Extract the [x, y] coordinate from the center of the cell holding the provided text.  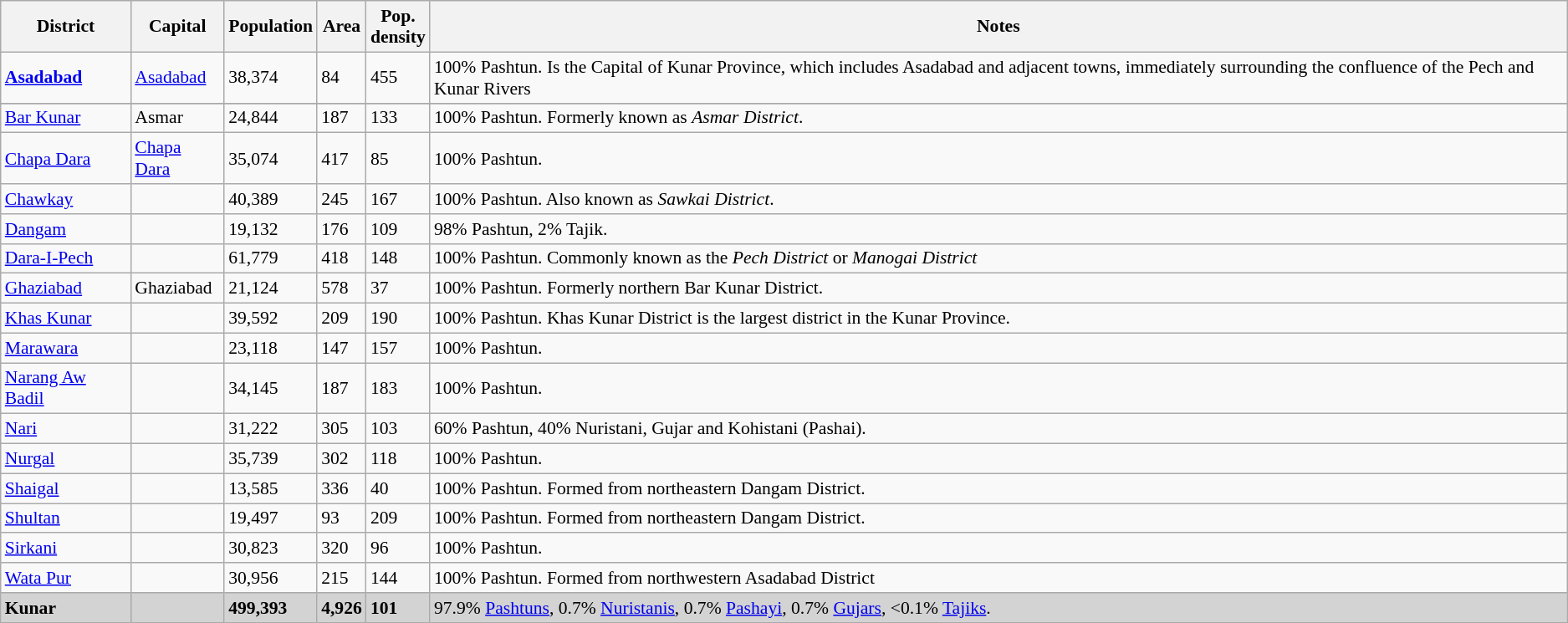
37 [398, 289]
Bar Kunar [66, 118]
Wata Pur [66, 578]
40,389 [271, 199]
Narang Aw Badil [66, 388]
Chawkay [66, 199]
245 [341, 199]
34,145 [271, 388]
417 [341, 159]
24,844 [271, 118]
39,592 [271, 319]
Sirkani [66, 549]
60% Pashtun, 40% Nuristani, Gujar and Kohistani (Pashai). [999, 429]
Asmar [177, 118]
100% Pashtun. Formed from northwestern Asadabad District [999, 578]
Pop.density [398, 27]
133 [398, 118]
Capital [177, 27]
Marawara [66, 348]
Notes [999, 27]
19,132 [271, 229]
100% Pashtun. Formerly northern Bar Kunar District. [999, 289]
148 [398, 258]
31,222 [271, 429]
35,739 [271, 459]
85 [398, 159]
305 [341, 429]
Dangam [66, 229]
302 [341, 459]
35,074 [271, 159]
147 [341, 348]
40 [398, 488]
21,124 [271, 289]
118 [398, 459]
4,926 [341, 608]
30,823 [271, 549]
215 [341, 578]
Shultan [66, 518]
19,497 [271, 518]
98% Pashtun, 2% Tajik. [999, 229]
183 [398, 388]
61,779 [271, 258]
109 [398, 229]
101 [398, 608]
97.9% Pashtuns, 0.7% Nuristanis, 0.7% Pashayi, 0.7% Gujars, <0.1% Tajiks. [999, 608]
Kunar [66, 608]
Dara-I-Pech [66, 258]
93 [341, 518]
Khas Kunar [66, 319]
100% Pashtun. Khas Kunar District is the largest district in the Kunar Province. [999, 319]
84 [341, 77]
Population [271, 27]
Nurgal [66, 459]
100% Pashtun. Formerly known as Asmar District. [999, 118]
District [66, 27]
Area [341, 27]
96 [398, 549]
336 [341, 488]
578 [341, 289]
30,956 [271, 578]
499,393 [271, 608]
157 [398, 348]
320 [341, 549]
167 [398, 199]
Shaigal [66, 488]
100% Pashtun. Also known as Sawkai District. [999, 199]
13,585 [271, 488]
144 [398, 578]
190 [398, 319]
418 [341, 258]
103 [398, 429]
38,374 [271, 77]
176 [341, 229]
23,118 [271, 348]
100% Pashtun. Commonly known as the Pech District or Manogai District [999, 258]
Nari [66, 429]
455 [398, 77]
